Pinpoint the cell where the given text exists, returning its [X, Y] midpoint coordinate. 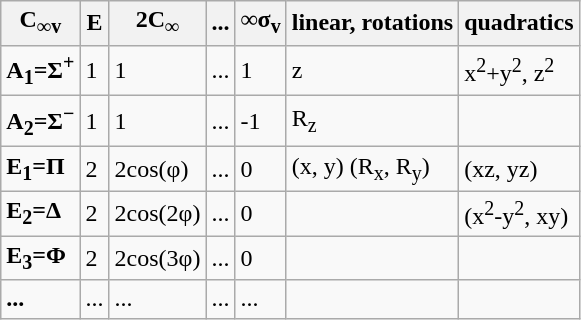
2C∞ [158, 23]
C∞v [40, 23]
A2=Σ− [40, 122]
quadratics [519, 23]
(xz, yz) [519, 169]
2cos(3φ) [158, 258]
(x2-y2, xy) [519, 214]
E3=Φ [40, 258]
-1 [260, 122]
(x, y) (Rx, Ry) [372, 169]
A1=Σ+ [40, 70]
E1=Π [40, 169]
2cos(φ) [158, 169]
∞σv [260, 23]
2cos(2φ) [158, 214]
E2=Δ [40, 214]
Rz [372, 122]
z [372, 70]
x2+y2, z2 [519, 70]
linear, rotations [372, 23]
E [94, 23]
